Find where the given text appears and provide that cell's center as [x, y] coordinate. 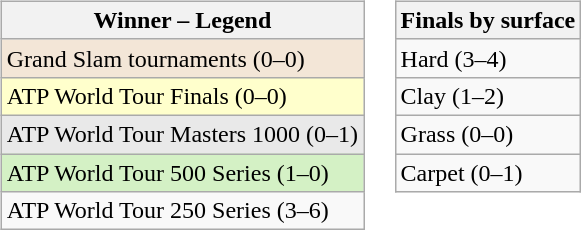
Hard (3–4) [488, 58]
Grand Slam tournaments (0–0) [182, 58]
ATP World Tour 250 Series (3–6) [182, 211]
Winner – Legend [182, 20]
ATP World Tour Finals (0–0) [182, 96]
Clay (1–2) [488, 96]
ATP World Tour Masters 1000 (0–1) [182, 134]
Grass (0–0) [488, 134]
Finals by surface [488, 20]
ATP World Tour 500 Series (1–0) [182, 173]
Carpet (0–1) [488, 173]
